Return [X, Y] of the center of cell containing provided text 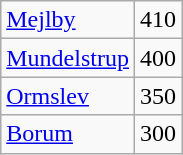
Mejlby [68, 20]
350 [158, 96]
Borum [68, 134]
410 [158, 20]
Ormslev [68, 96]
Mundelstrup [68, 58]
300 [158, 134]
400 [158, 58]
